Provide the [x, y] coordinate of the cell's center where the given text is located.  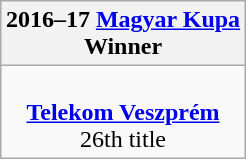
2016–17 Magyar KupaWinner [122, 34]
Telekom Veszprém26th title [122, 112]
